Scan for the cell matching the given text and deliver its (x, y) coordinate at center. 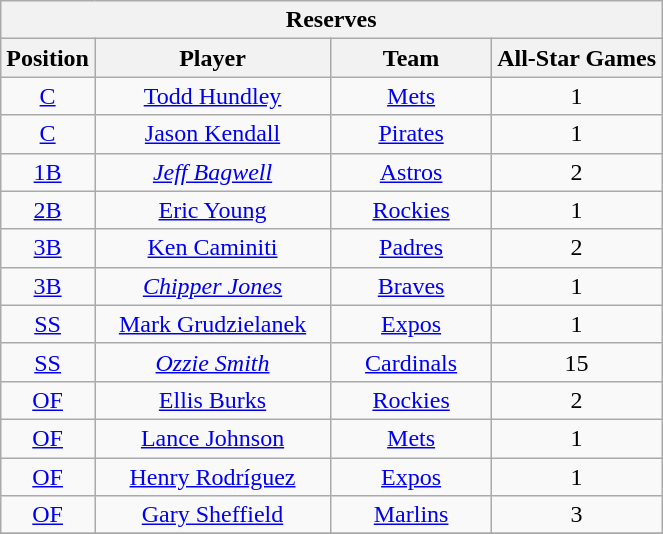
Reserves (332, 20)
Astros (412, 172)
Padres (412, 248)
Eric Young (212, 210)
Ozzie Smith (212, 362)
Pirates (412, 134)
2B (48, 210)
Mark Grudzielanek (212, 324)
Jason Kendall (212, 134)
Marlins (412, 515)
Chipper Jones (212, 286)
Ken Caminiti (212, 248)
Henry Rodríguez (212, 477)
Lance Johnson (212, 438)
Gary Sheffield (212, 515)
Player (212, 58)
Jeff Bagwell (212, 172)
Position (48, 58)
Todd Hundley (212, 96)
Braves (412, 286)
15 (577, 362)
Team (412, 58)
3 (577, 515)
All-Star Games (577, 58)
1B (48, 172)
Ellis Burks (212, 400)
Cardinals (412, 362)
